Return (x, y) of the center of cell containing provided text 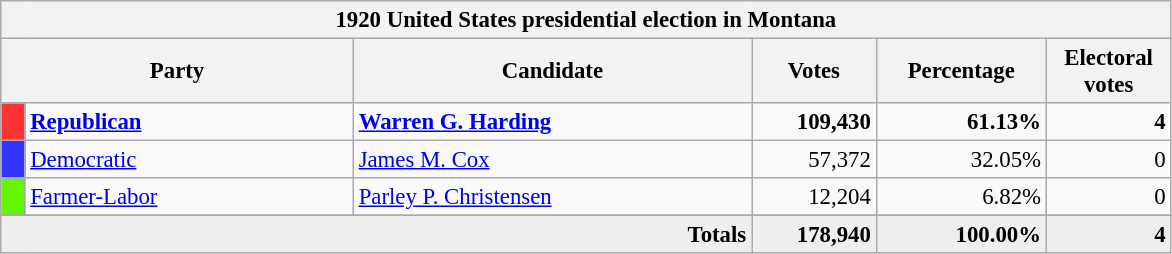
Totals (376, 235)
109,430 (814, 122)
61.13% (961, 122)
178,940 (814, 235)
Warren G. Harding (552, 122)
Democratic (189, 160)
Farmer-Labor (189, 197)
Parley P. Christensen (552, 197)
32.05% (961, 160)
Republican (189, 122)
100.00% (961, 235)
Votes (814, 72)
Candidate (552, 72)
6.82% (961, 197)
James M. Cox (552, 160)
1920 United States presidential election in Montana (586, 20)
57,372 (814, 160)
Percentage (961, 72)
Electoral votes (1108, 72)
Party (178, 72)
12,204 (814, 197)
